Output the (x, y) coordinate of the center of the cell containing the given text.  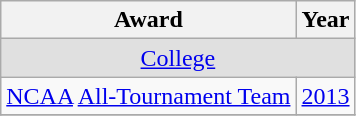
2013 (326, 96)
College (178, 58)
Award (148, 20)
Year (326, 20)
NCAA All-Tournament Team (148, 96)
